Locate the cell with the specified text and output its (x, y) center coordinate. 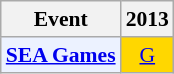
G (148, 55)
2013 (148, 19)
SEA Games (61, 55)
Event (61, 19)
